Identify which cell holds the provided text, then report its (X, Y) central coordinate. 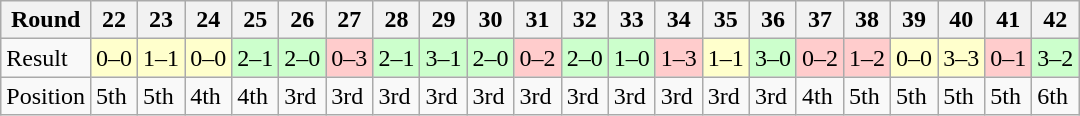
40 (962, 20)
Result (46, 58)
33 (632, 20)
25 (256, 20)
26 (302, 20)
42 (1056, 20)
0–1 (1008, 58)
0–3 (350, 58)
1–3 (678, 58)
Round (46, 20)
31 (538, 20)
24 (208, 20)
23 (162, 20)
32 (584, 20)
28 (396, 20)
3–0 (772, 58)
Position (46, 96)
38 (868, 20)
34 (678, 20)
3–2 (1056, 58)
6th (1056, 96)
37 (820, 20)
1–0 (632, 58)
39 (914, 20)
22 (114, 20)
3–3 (962, 58)
36 (772, 20)
3–1 (444, 58)
27 (350, 20)
35 (726, 20)
30 (490, 20)
1–2 (868, 58)
29 (444, 20)
41 (1008, 20)
